Return (X, Y) of the center of cell containing provided text 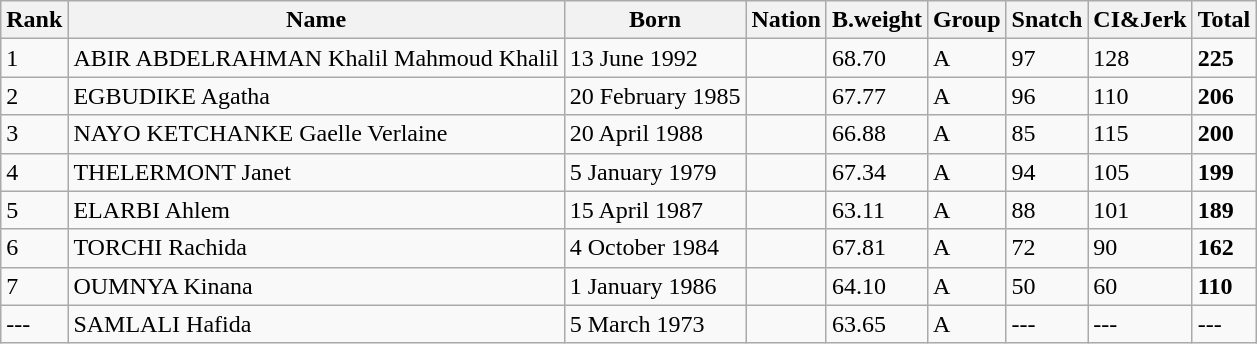
OUMNYA Kinana (316, 286)
Group (966, 20)
ABIR ABDELRAHMAN Khalil Mahmoud Khalil (316, 58)
85 (1047, 134)
6 (34, 248)
EGBUDIKE Agatha (316, 96)
Total (1224, 20)
68.70 (876, 58)
Nation (786, 20)
105 (1140, 172)
88 (1047, 210)
5 (34, 210)
1 (34, 58)
199 (1224, 172)
CI&Jerk (1140, 20)
13 June 1992 (655, 58)
63.65 (876, 324)
15 April 1987 (655, 210)
4 (34, 172)
97 (1047, 58)
189 (1224, 210)
128 (1140, 58)
SAMLALI Hafida (316, 324)
72 (1047, 248)
2 (34, 96)
5 January 1979 (655, 172)
66.88 (876, 134)
90 (1140, 248)
64.10 (876, 286)
67.77 (876, 96)
206 (1224, 96)
50 (1047, 286)
3 (34, 134)
60 (1140, 286)
4 October 1984 (655, 248)
ELARBI Ahlem (316, 210)
7 (34, 286)
20 April 1988 (655, 134)
162 (1224, 248)
1 January 1986 (655, 286)
B.weight (876, 20)
67.81 (876, 248)
Born (655, 20)
Rank (34, 20)
NAYO KETCHANKE Gaelle Verlaine (316, 134)
96 (1047, 96)
TORCHI Rachida (316, 248)
225 (1224, 58)
67.34 (876, 172)
Name (316, 20)
5 March 1973 (655, 324)
20 February 1985 (655, 96)
200 (1224, 134)
THELERMONT Janet (316, 172)
94 (1047, 172)
63.11 (876, 210)
Snatch (1047, 20)
115 (1140, 134)
101 (1140, 210)
